Determine the [X, Y] coordinate at the center of the cell enclosing the given text.  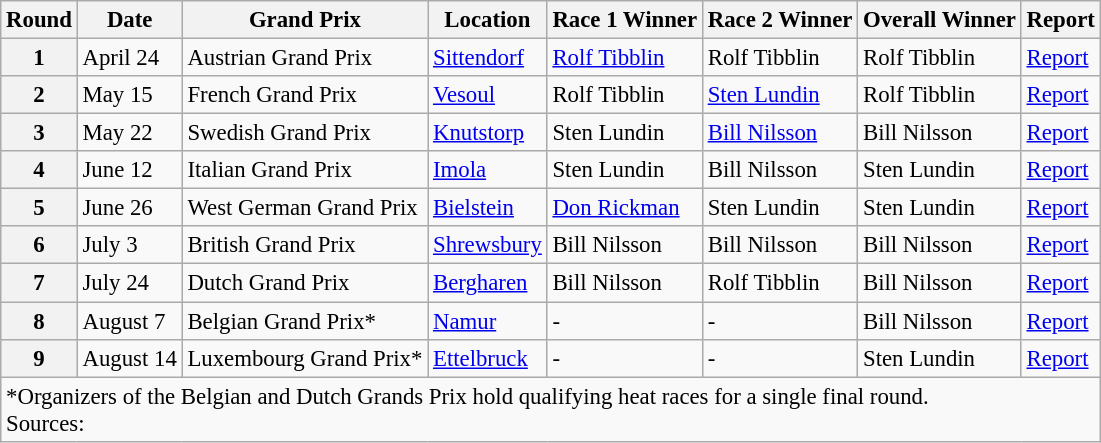
July 3 [130, 245]
Date [130, 20]
July 24 [130, 283]
Grand Prix [305, 20]
7 [39, 283]
Imola [488, 170]
Location [488, 20]
Austrian Grand Prix [305, 58]
Shrewsbury [488, 245]
Overall Winner [940, 20]
June 26 [130, 208]
4 [39, 170]
Namur [488, 321]
Don Rickman [624, 208]
Dutch Grand Prix [305, 283]
Belgian Grand Prix* [305, 321]
5 [39, 208]
August 14 [130, 358]
Swedish Grand Prix [305, 133]
August 7 [130, 321]
Ettelbruck [488, 358]
3 [39, 133]
April 24 [130, 58]
Bergharen [488, 283]
Italian Grand Prix [305, 170]
Knutstorp [488, 133]
May 15 [130, 95]
British Grand Prix [305, 245]
Luxembourg Grand Prix* [305, 358]
West German Grand Prix [305, 208]
Race 1 Winner [624, 20]
Round [39, 20]
May 22 [130, 133]
Sittendorf [488, 58]
Race 2 Winner [780, 20]
6 [39, 245]
*Organizers of the Belgian and Dutch Grands Prix hold qualifying heat races for a single final round.Sources: [550, 410]
8 [39, 321]
Vesoul [488, 95]
1 [39, 58]
June 12 [130, 170]
9 [39, 358]
French Grand Prix [305, 95]
2 [39, 95]
Bielstein [488, 208]
